Extract the (x, y) coordinate from the center of the cell holding the provided text.  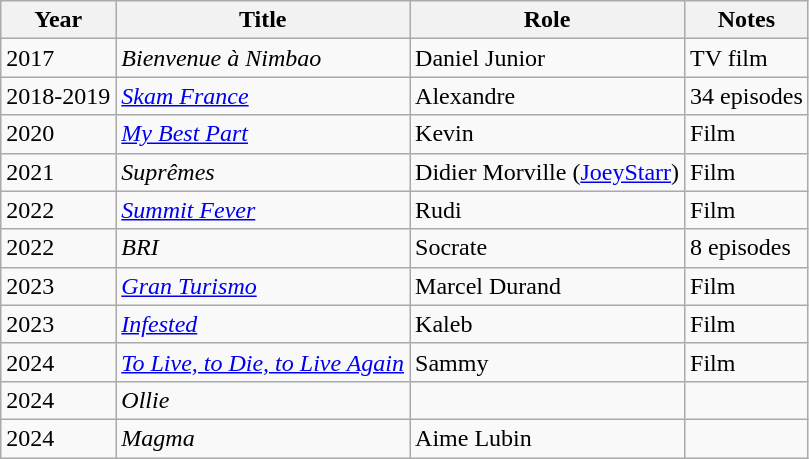
Infested (263, 324)
Ollie (263, 400)
2020 (58, 134)
Alexandre (548, 96)
2017 (58, 58)
Notes (747, 20)
BRI (263, 248)
Kevin (548, 134)
Rudi (548, 210)
My Best Part (263, 134)
Magma (263, 438)
Kaleb (548, 324)
8 episodes (747, 248)
Sammy (548, 362)
Suprêmes (263, 172)
Didier Morville (JoeyStarr) (548, 172)
Summit Fever (263, 210)
To Live, to Die, to Live Again (263, 362)
34 episodes (747, 96)
Marcel Durand (548, 286)
Aime Lubin (548, 438)
Socrate (548, 248)
Daniel Junior (548, 58)
Year (58, 20)
Gran Turismo (263, 286)
2018-2019 (58, 96)
2021 (58, 172)
Bienvenue à Nimbao (263, 58)
Title (263, 20)
Role (548, 20)
Skam France (263, 96)
TV film (747, 58)
